Determine the [X, Y] coordinate at the center of the cell enclosing the given text.  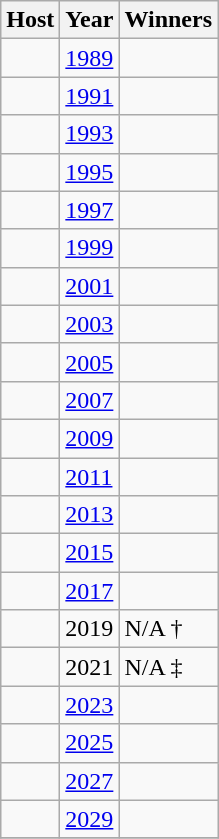
2025 [90, 743]
2007 [90, 400]
2003 [90, 324]
2013 [90, 515]
2029 [90, 819]
2001 [90, 286]
1991 [90, 96]
1997 [90, 210]
1995 [90, 172]
2019 [90, 629]
N/A ‡ [168, 667]
2023 [90, 705]
1999 [90, 248]
N/A † [168, 629]
Host [30, 20]
1993 [90, 134]
2017 [90, 591]
2021 [90, 667]
1989 [90, 58]
Year [90, 20]
2009 [90, 438]
Winners [168, 20]
2015 [90, 553]
2011 [90, 477]
2005 [90, 362]
2027 [90, 781]
